Determine the (x, y) coordinate at the center of the cell enclosing the given text.  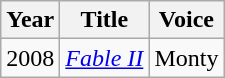
Monty (186, 58)
Year (30, 20)
Fable II (104, 58)
Voice (186, 20)
Title (104, 20)
2008 (30, 58)
